Detect which cell encompasses the target text, then output its [x, y] center coordinate. 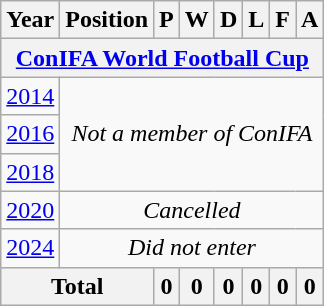
2018 [30, 172]
2024 [30, 248]
P [167, 20]
2016 [30, 134]
Did not enter [192, 248]
ConIFA World Football Cup [162, 58]
F [283, 20]
Year [30, 20]
A [310, 20]
L [256, 20]
Not a member of ConIFA [192, 134]
2020 [30, 210]
2014 [30, 96]
W [196, 20]
Total [78, 286]
D [228, 20]
Cancelled [192, 210]
Position [107, 20]
